Return (X, Y) of the center of cell containing provided text 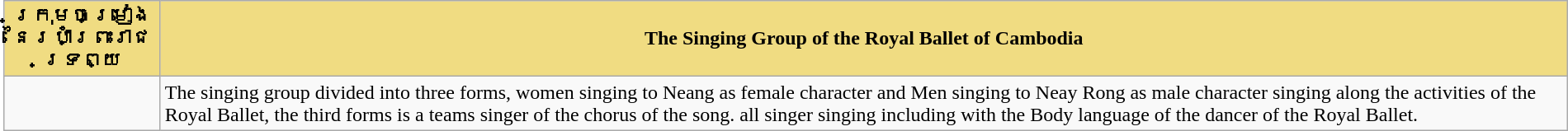
ក្រុមចម្រៀង នៃរបាំព្រះរាជទ្រព្យ (83, 39)
The Singing Group of the Royal Ballet of Cambodia (863, 39)
